Determine the [X, Y] coordinate at the center of the cell enclosing the given text.  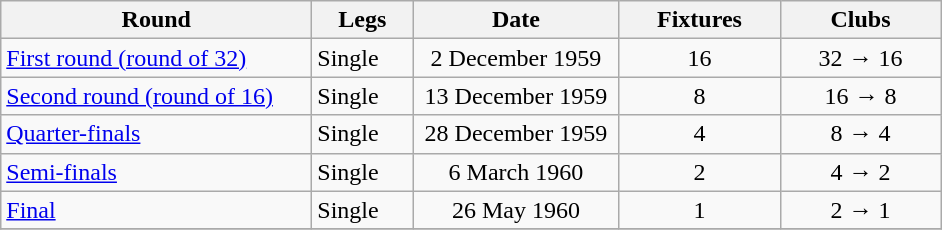
Final [156, 210]
28 December 1959 [516, 134]
2 → 1 [860, 210]
8 → 4 [860, 134]
Round [156, 20]
Fixtures [700, 20]
26 May 1960 [516, 210]
32 → 16 [860, 58]
Quarter-finals [156, 134]
Semi-finals [156, 172]
16 [700, 58]
Second round (round of 16) [156, 96]
Date [516, 20]
1 [700, 210]
First round (round of 32) [156, 58]
13 December 1959 [516, 96]
16 → 8 [860, 96]
Legs [362, 20]
2 December 1959 [516, 58]
4 [700, 134]
4 → 2 [860, 172]
8 [700, 96]
2 [700, 172]
Clubs [860, 20]
6 March 1960 [516, 172]
